Detect which cell encompasses the target text, then output its (x, y) center coordinate. 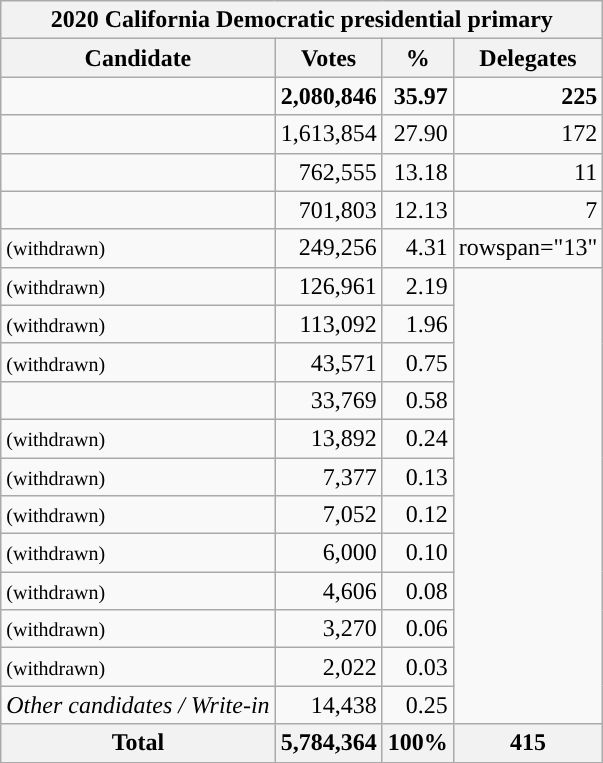
4,606 (328, 591)
0.13 (418, 477)
Candidate (138, 58)
14,438 (328, 705)
0.75 (418, 362)
Votes (328, 58)
43,571 (328, 362)
% (418, 58)
249,256 (328, 248)
0.03 (418, 667)
0.58 (418, 400)
12.13 (418, 210)
0.12 (418, 515)
126,961 (328, 286)
33,769 (328, 400)
172 (528, 134)
35.97 (418, 96)
1.96 (418, 324)
Other candidates / Write-in (138, 705)
2.19 (418, 286)
Total (138, 743)
2,022 (328, 667)
0.10 (418, 553)
415 (528, 743)
0.06 (418, 629)
762,555 (328, 172)
6,000 (328, 553)
100% (418, 743)
rowspan="13" (528, 248)
Delegates (528, 58)
3,270 (328, 629)
1,613,854 (328, 134)
7,377 (328, 477)
27.90 (418, 134)
2020 California Democratic presidential primary (302, 20)
0.25 (418, 705)
701,803 (328, 210)
4.31 (418, 248)
7 (528, 210)
113,092 (328, 324)
0.08 (418, 591)
13.18 (418, 172)
225 (528, 96)
13,892 (328, 438)
0.24 (418, 438)
5,784,364 (328, 743)
7,052 (328, 515)
11 (528, 172)
2,080,846 (328, 96)
